Return the [X, Y] coordinate for the center point of the cell that contains the specified text.  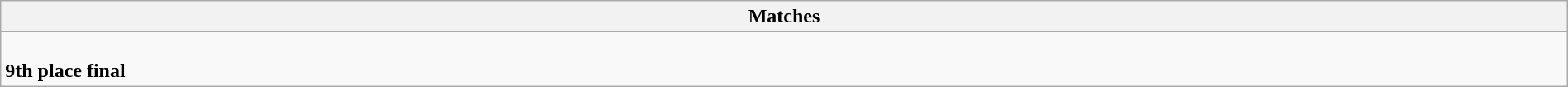
Matches [784, 17]
9th place final [784, 60]
